Pinpoint the cell where the given text exists, returning its (x, y) midpoint coordinate. 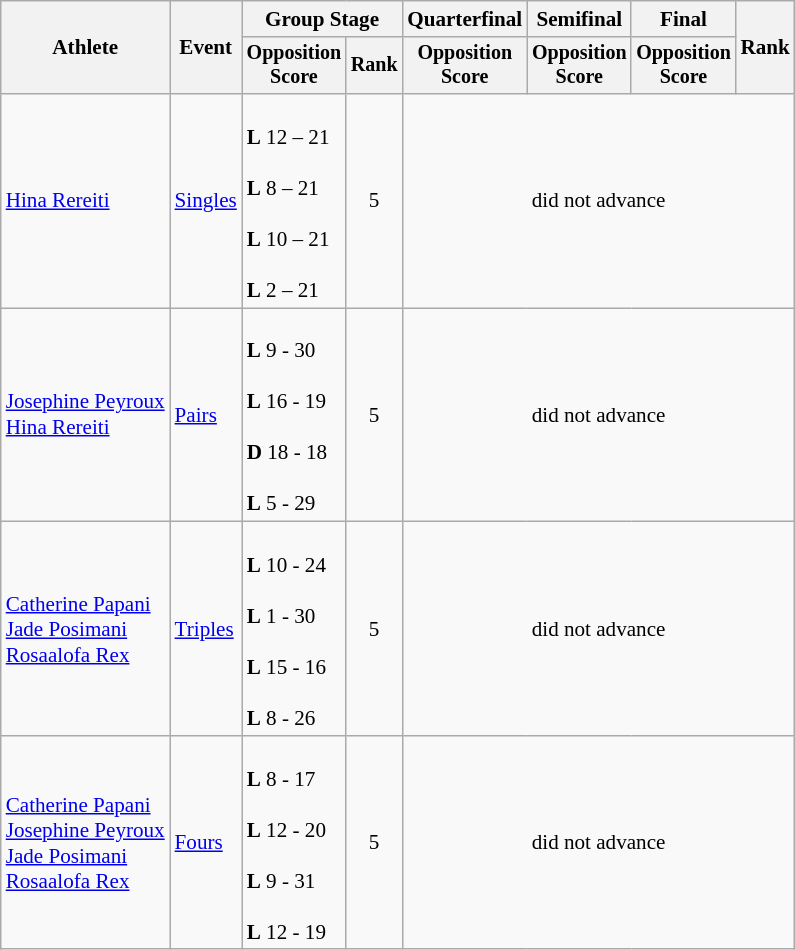
Hina Rereiti (86, 201)
Semifinal (579, 18)
Fours (206, 843)
Final (683, 18)
Catherine PapaniJade PosimaniRosaalofa Rex (86, 629)
Singles (206, 201)
Quarterfinal (464, 18)
Pairs (206, 415)
Athlete (86, 48)
Josephine PeyrouxHina Rereiti (86, 415)
Group Stage (322, 18)
L 12 – 21L 8 – 21L 10 – 21L 2 – 21 (294, 201)
Catherine PapaniJosephine PeyrouxJade PosimaniRosaalofa Rex (86, 843)
L 10 - 24L 1 - 30L 15 - 16L 8 - 26 (294, 629)
L 8 - 17L 12 - 20L 9 - 31L 12 - 19 (294, 843)
Event (206, 48)
L 9 - 30L 16 - 19D 18 - 18L 5 - 29 (294, 415)
Triples (206, 629)
